Pinpoint the cell where the given text exists, returning its [X, Y] midpoint coordinate. 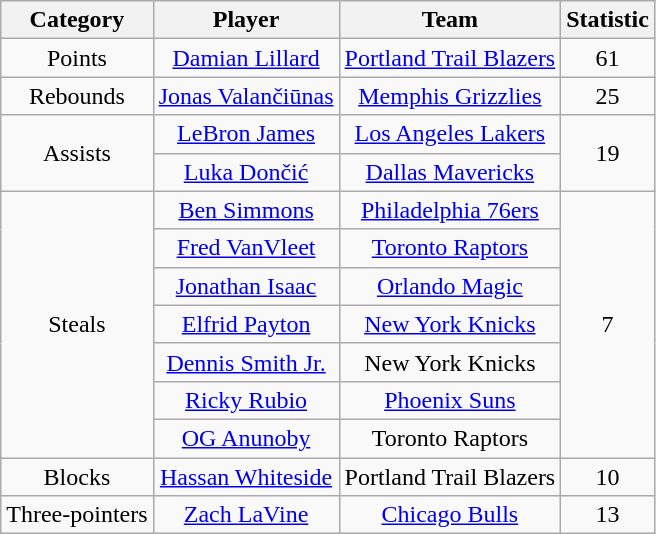
Blocks [77, 477]
13 [608, 515]
Jonathan Isaac [246, 286]
Ben Simmons [246, 210]
Damian Lillard [246, 58]
Orlando Magic [450, 286]
61 [608, 58]
Rebounds [77, 96]
Fred VanVleet [246, 248]
Points [77, 58]
Ricky Rubio [246, 400]
Chicago Bulls [450, 515]
Steals [77, 324]
Phoenix Suns [450, 400]
Player [246, 20]
Three-pointers [77, 515]
Jonas Valančiūnas [246, 96]
Luka Dončić [246, 172]
7 [608, 324]
Statistic [608, 20]
Dallas Mavericks [450, 172]
Memphis Grizzlies [450, 96]
OG Anunoby [246, 438]
Elfrid Payton [246, 324]
Los Angeles Lakers [450, 134]
Team [450, 20]
Category [77, 20]
Hassan Whiteside [246, 477]
Dennis Smith Jr. [246, 362]
Zach LaVine [246, 515]
LeBron James [246, 134]
10 [608, 477]
Assists [77, 153]
19 [608, 153]
25 [608, 96]
Philadelphia 76ers [450, 210]
